Search for the cell housing the specified text and yield its [x, y] center coordinate. 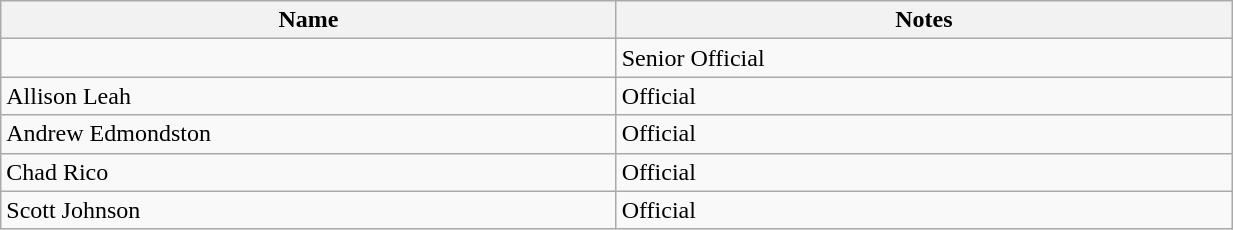
Allison Leah [308, 96]
Andrew Edmondston [308, 134]
Scott Johnson [308, 210]
Notes [924, 20]
Name [308, 20]
Chad Rico [308, 172]
Senior Official [924, 58]
